Detect which cell encompasses the target text, then output its [x, y] center coordinate. 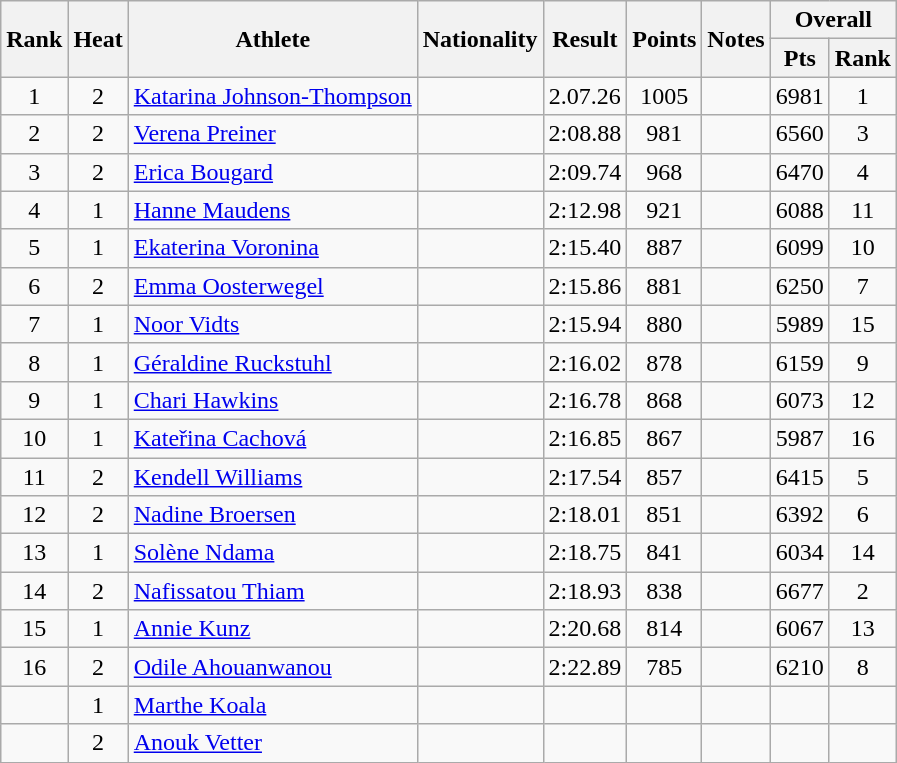
Katarina Johnson-Thompson [272, 96]
2:15.86 [585, 286]
Nafissatou Thiam [272, 591]
Kendell Williams [272, 477]
6250 [800, 286]
Hanne Maudens [272, 210]
5987 [800, 438]
2:20.68 [585, 629]
Kateřina Cachová [272, 438]
Nationality [480, 39]
6067 [800, 629]
2:09.74 [585, 172]
880 [664, 324]
2:12.98 [585, 210]
Noor Vidts [272, 324]
2:18.75 [585, 553]
2.07.26 [585, 96]
2:15.94 [585, 324]
6415 [800, 477]
Marthe Koala [272, 705]
Géraldine Ruckstuhl [272, 362]
6392 [800, 515]
6677 [800, 591]
1005 [664, 96]
6159 [800, 362]
2:15.40 [585, 248]
6034 [800, 553]
Solène Ndama [272, 553]
968 [664, 172]
6560 [800, 134]
785 [664, 667]
Erica Bougard [272, 172]
2:17.54 [585, 477]
2:16.78 [585, 400]
2:08.88 [585, 134]
6210 [800, 667]
887 [664, 248]
921 [664, 210]
2:18.93 [585, 591]
Athlete [272, 39]
Overall [833, 20]
Emma Oosterwegel [272, 286]
Chari Hawkins [272, 400]
2:16.02 [585, 362]
2:18.01 [585, 515]
6981 [800, 96]
Ekaterina Voronina [272, 248]
Verena Preiner [272, 134]
Odile Ahouanwanou [272, 667]
814 [664, 629]
881 [664, 286]
Heat [98, 39]
Nadine Broersen [272, 515]
5989 [800, 324]
6470 [800, 172]
868 [664, 400]
981 [664, 134]
Anouk Vetter [272, 743]
Pts [800, 58]
2:22.89 [585, 667]
2:16.85 [585, 438]
857 [664, 477]
6099 [800, 248]
878 [664, 362]
Annie Kunz [272, 629]
Points [664, 39]
Notes [736, 39]
Result [585, 39]
6073 [800, 400]
6088 [800, 210]
867 [664, 438]
851 [664, 515]
838 [664, 591]
841 [664, 553]
